Scan for the cell matching the given text and deliver its (x, y) coordinate at center. 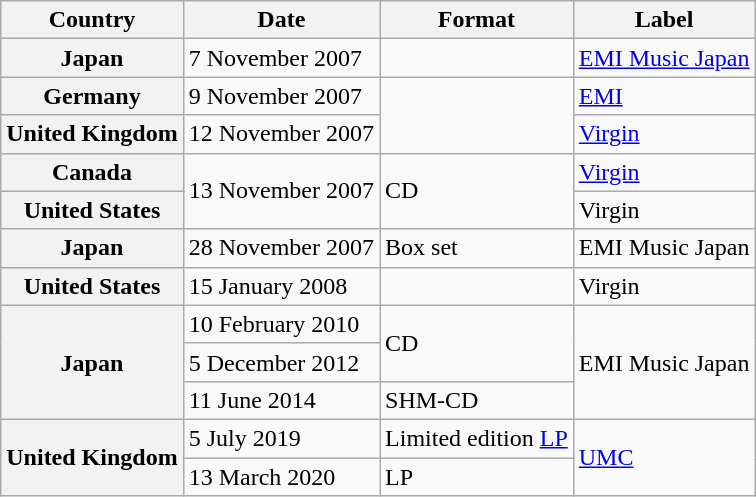
Canada (92, 172)
Box set (477, 248)
SHM-CD (477, 400)
15 January 2008 (281, 286)
UMC (664, 457)
Date (281, 20)
LP (477, 477)
13 November 2007 (281, 191)
28 November 2007 (281, 248)
13 March 2020 (281, 477)
Label (664, 20)
7 November 2007 (281, 58)
9 November 2007 (281, 96)
Country (92, 20)
11 June 2014 (281, 400)
Format (477, 20)
EMI (664, 96)
Germany (92, 96)
5 December 2012 (281, 362)
Limited edition LP (477, 438)
5 July 2019 (281, 438)
10 February 2010 (281, 324)
12 November 2007 (281, 134)
